Scan for the cell matching the given text and deliver its [X, Y] coordinate at center. 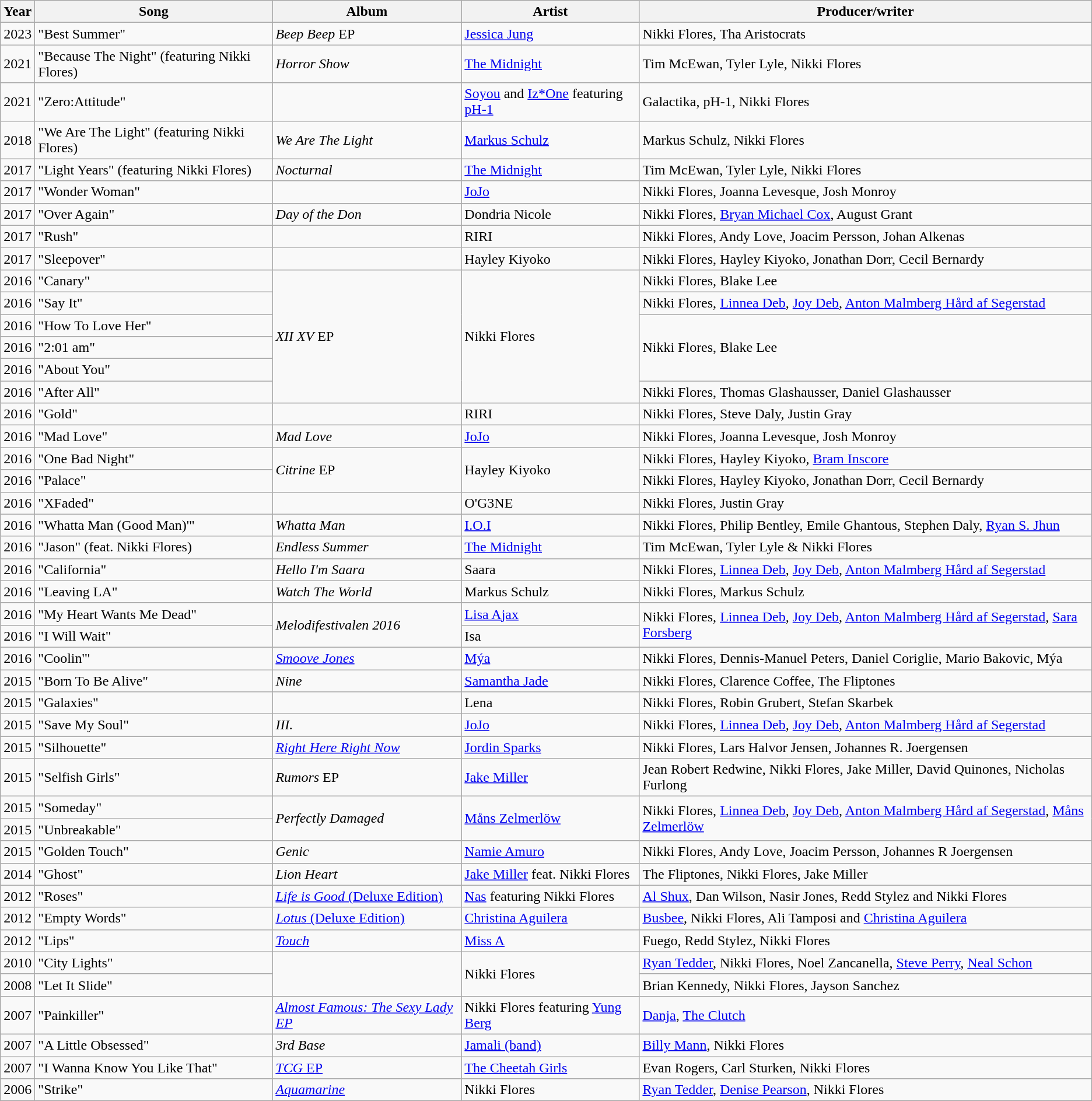
"Rush" [154, 236]
Right Here Right Now [367, 747]
Isa [551, 636]
Nine [367, 681]
Dondria Nicole [551, 214]
Jake Miller feat. Nikki Flores [551, 874]
Måns Zelmerlöw [551, 819]
"Lips" [154, 941]
"Whatta Man (Good Man)'" [154, 525]
Busbee, Nikki Flores, Ali Tamposi and Christina Aguilera [866, 918]
Nikki Flores, Tha Aristocrats [866, 34]
Album [367, 12]
Ryan Tedder, Denise Pearson, Nikki Flores [866, 1090]
2006 [17, 1090]
Nikki Flores, Markus Schulz [866, 592]
Hello I'm Saara [367, 569]
Year [17, 12]
"California" [154, 569]
"Painkiller" [154, 1015]
Markus Schulz, Nikki Flores [866, 140]
"After All" [154, 392]
Soyou and Iz*One featuring pH-1 [551, 102]
"Born To Be Alive" [154, 681]
Brian Kennedy, Nikki Flores, Jayson Sanchez [866, 985]
We Are The Light [367, 140]
Nikki Flores, Lars Halvor Jensen, Johannes R. Joergensen [866, 747]
Lisa Ajax [551, 614]
Producer/writer [866, 12]
The Cheetah Girls [551, 1067]
Song [154, 12]
Whatta Man [367, 525]
Almost Famous: The Sexy Lady EP [367, 1015]
Mýa [551, 658]
"Someday" [154, 808]
Endless Summer [367, 547]
Aquamarine [367, 1090]
Al Shux, Dan Wilson, Nasir Jones, Redd Stylez and Nikki Flores [866, 896]
Nikki Flores, Andy Love, Joacim Persson, Johannes R Joergensen [866, 852]
"My Heart Wants Me Dead" [154, 614]
"Wonder Woman" [154, 192]
Lena [551, 703]
"Jason" (feat. Nikki Flores) [154, 547]
I.O.I [551, 525]
"City Lights" [154, 963]
"Save My Soul" [154, 725]
Day of the Don [367, 214]
Nikki Flores, Linnea Deb, Joy Deb, Anton Malmberg Hård af Segerstad, Sara Forsberg [866, 625]
Life is Good (Deluxe Edition) [367, 896]
Genic [367, 852]
"Empty Words" [154, 918]
"Mad Love" [154, 436]
Beep Beep EP [367, 34]
Melodifestivalen 2016 [367, 625]
"I Wanna Know You Like That" [154, 1067]
2014 [17, 874]
TCG EP [367, 1067]
"How To Love Her" [154, 325]
Jessica Jung [551, 34]
Nas featuring Nikki Flores [551, 896]
"XFaded" [154, 503]
Nikki Flores, Thomas Glashausser, Daniel Glashausser [866, 392]
Evan Rogers, Carl Sturken, Nikki Flores [866, 1067]
"About You" [154, 370]
"Unbreakable" [154, 830]
"Coolin'" [154, 658]
III. [367, 725]
Galactika, pH-1, Nikki Flores [866, 102]
"Golden Touch" [154, 852]
Lotus (Deluxe Edition) [367, 918]
"2:01 am" [154, 348]
Namie Amuro [551, 852]
"Light Years" (featuring Nikki Flores) [154, 170]
"Selfish Girls" [154, 777]
Mad Love [367, 436]
"Over Again" [154, 214]
Rumors EP [367, 777]
"Leaving LA" [154, 592]
Nikki Flores, Andy Love, Joacim Persson, Johan Alkenas [866, 236]
Nikki Flores, Philip Bentley, Emile Ghantous, Stephen Daly, Ryan S. Jhun [866, 525]
2008 [17, 985]
"Let It Slide" [154, 985]
Nikki Flores, Robin Grubert, Stefan Skarbek [866, 703]
Nikki Flores, Justin Gray [866, 503]
Jordin Sparks [551, 747]
Ryan Tedder, Nikki Flores, Noel Zancanella, Steve Perry, Neal Schon [866, 963]
Danja, The Clutch [866, 1015]
"I Will Wait" [154, 636]
"Best Summer" [154, 34]
Nikki Flores, Clarence Coffee, The Fliptones [866, 681]
"Canary" [154, 281]
Citrine EP [367, 470]
"Roses" [154, 896]
"Ghost" [154, 874]
"Galaxies" [154, 703]
Nikki Flores, Linnea Deb, Joy Deb, Anton Malmberg Hård af Segerstad, Måns Zelmerlöw [866, 819]
"Say It" [154, 303]
"We Are The Light" (featuring Nikki Flores) [154, 140]
Horror Show [367, 64]
Perfectly Damaged [367, 819]
Touch [367, 941]
Jean Robert Redwine, Nikki Flores, Jake Miller, David Quinones, Nicholas Furlong [866, 777]
XII XV EP [367, 336]
Nikki Flores featuring Yung Berg [551, 1015]
Smoove Jones [367, 658]
Saara [551, 569]
3rd Base [367, 1045]
Samantha Jade [551, 681]
Miss A [551, 941]
O'G3NE [551, 503]
Fuego, Redd Stylez, Nikki Flores [866, 941]
Artist [551, 12]
Billy Mann, Nikki Flores [866, 1045]
Nikki Flores, Hayley Kiyoko, Bram Inscore [866, 459]
Jamali (band) [551, 1045]
Nikki Flores, Dennis-Manuel Peters, Daniel Coriglie, Mario Bakovic, Mýa [866, 658]
Watch The World [367, 592]
"Gold" [154, 414]
"Strike" [154, 1090]
"Silhouette" [154, 747]
2010 [17, 963]
"Because The Night" (featuring Nikki Flores) [154, 64]
Jake Miller [551, 777]
Lion Heart [367, 874]
2023 [17, 34]
"Palace" [154, 481]
"Sleepover" [154, 258]
Nikki Flores, Bryan Michael Cox, August Grant [866, 214]
The Fliptones, Nikki Flores, Jake Miller [866, 874]
"Zero:Attitude" [154, 102]
"A Little Obsessed" [154, 1045]
Christina Aguilera [551, 918]
Nocturnal [367, 170]
Tim McEwan, Tyler Lyle & Nikki Flores [866, 547]
"One Bad Night" [154, 459]
Nikki Flores, Steve Daly, Justin Gray [866, 414]
2018 [17, 140]
